Pinpoint the cell where the given text exists, returning its [x, y] midpoint coordinate. 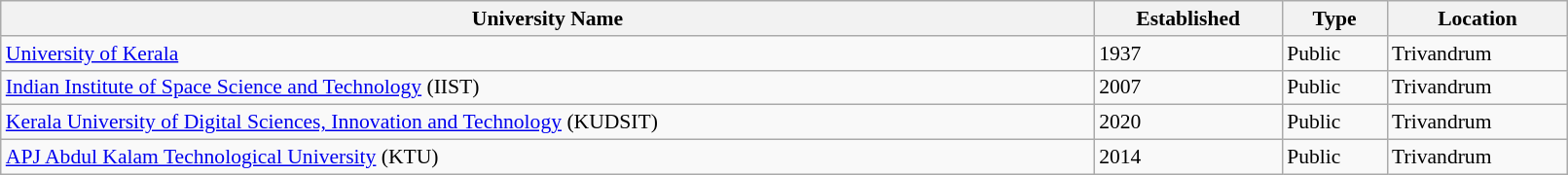
Type [1334, 18]
1937 [1187, 53]
University of Kerala [547, 53]
Indian Institute of Space Science and Technology (IIST) [547, 87]
Established [1187, 18]
2020 [1187, 122]
Location [1477, 18]
2014 [1187, 157]
University Name [547, 18]
2007 [1187, 87]
APJ Abdul Kalam Technological University (KTU) [547, 157]
Kerala University of Digital Sciences, Innovation and Technology (KUDSIT) [547, 122]
